From the cell containing the given text, extract its center point as (X, Y) coordinate. 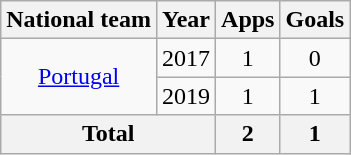
2019 (186, 96)
Apps (248, 20)
2017 (186, 58)
Year (186, 20)
Portugal (79, 77)
Goals (315, 20)
2 (248, 134)
Total (108, 134)
0 (315, 58)
National team (79, 20)
